Provide the [X, Y] coordinate of the cell's center where the given text is located.  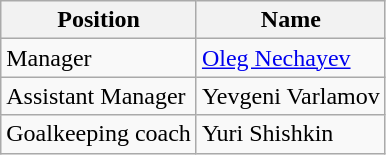
Position [99, 20]
Oleg Nechayev [290, 58]
Name [290, 20]
Goalkeeping coach [99, 134]
Manager [99, 58]
Yuri Shishkin [290, 134]
Assistant Manager [99, 96]
Yevgeni Varlamov [290, 96]
